Pinpoint the cell where the given text exists, returning its (x, y) midpoint coordinate. 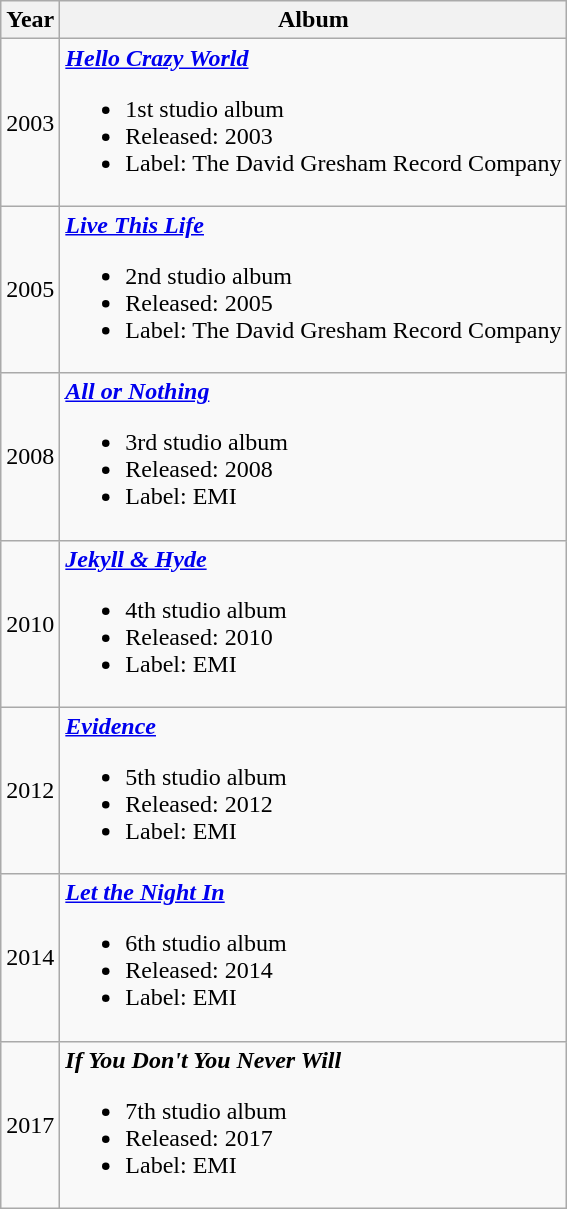
Evidence5th studio albumReleased: 2012Label: EMI (314, 790)
2014 (30, 958)
All or Nothing3rd studio albumReleased: 2008Label: EMI (314, 456)
2003 (30, 122)
Hello Crazy World1st studio albumReleased: 2003Label: The David Gresham Record Company (314, 122)
Let the Night In6th studio albumReleased: 2014Label: EMI (314, 958)
Jekyll & Hyde4th studio albumReleased: 2010Label: EMI (314, 624)
2010 (30, 624)
2005 (30, 290)
Year (30, 20)
Album (314, 20)
2012 (30, 790)
2017 (30, 1124)
2008 (30, 456)
Live This Life2nd studio albumReleased: 2005Label: The David Gresham Record Company (314, 290)
If You Don't You Never Will7th studio albumReleased: 2017Label: EMI (314, 1124)
